Determine the (x, y) coordinate at the center of the cell enclosing the given text.  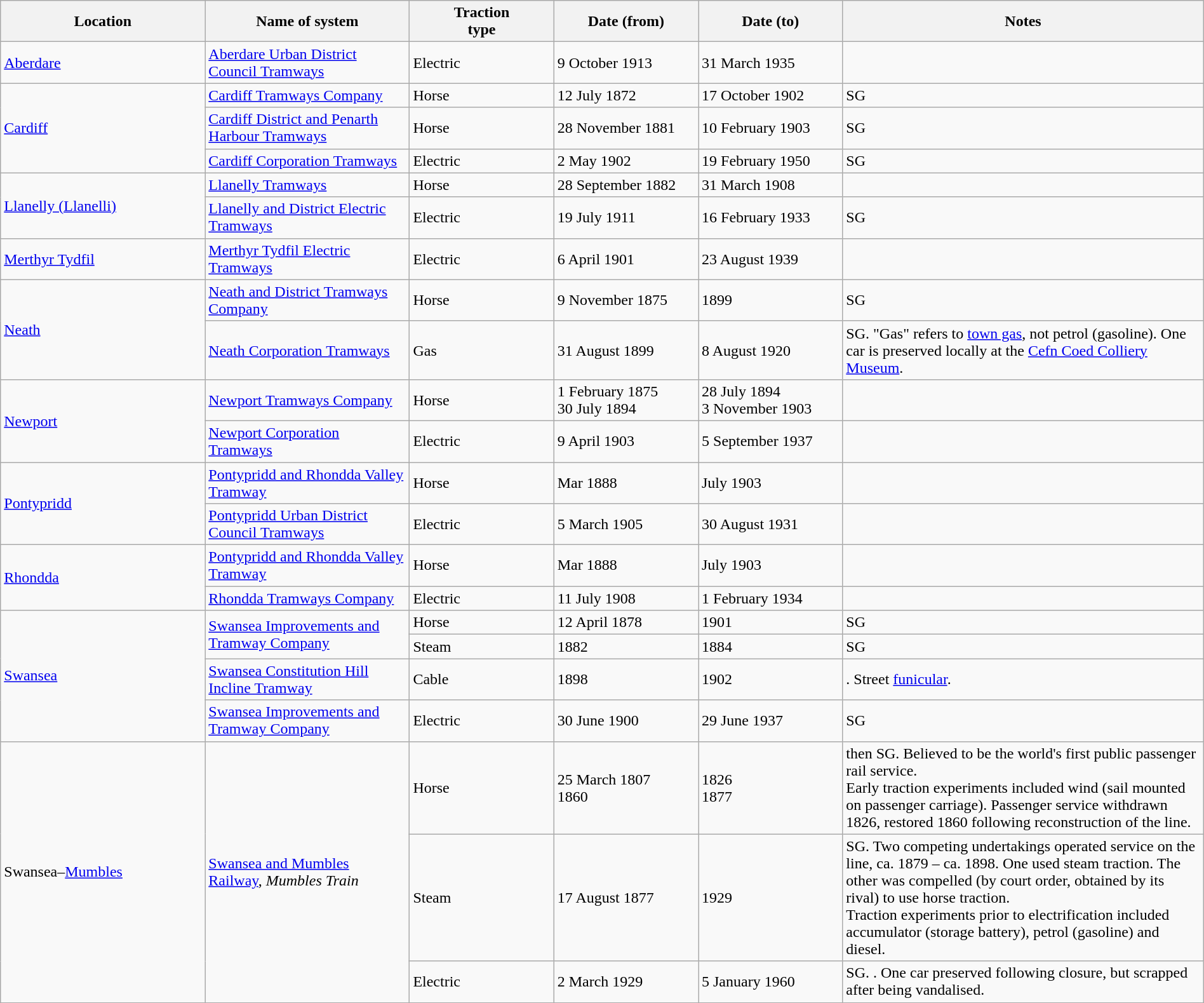
Pontypridd Urban District Council Tramways (307, 525)
SG. "Gas" refers to town gas, not petrol (gasoline). One car is preserved locally at the Cefn Coed Colliery Museum. (1023, 350)
Neath Corporation Tramways (307, 350)
Llanelly and District Electric Tramways (307, 217)
Rhondda Tramways Company (307, 598)
Swansea and Mumbles Railway, Mumbles Train (307, 872)
Notes (1023, 22)
Cardiff Tramways Company (307, 95)
Merthyr Tydfil Electric Tramways (307, 259)
Swansea–Mumbles (103, 872)
Pontypridd (103, 504)
9 November 1875 (626, 300)
1882 (626, 647)
Date (to) (771, 22)
Cardiff District and Penarth Harbour Tramways (307, 128)
Newport (103, 421)
1 February 187530 July 1894 (626, 400)
5 September 1937 (771, 441)
30 August 1931 (771, 525)
12 July 1872 (626, 95)
Name of system (307, 22)
Llanelly (Llanelli) (103, 206)
16 February 1933 (771, 217)
Neath and District Tramways Company (307, 300)
28 July 18943 November 1903 (771, 400)
2 March 1929 (626, 982)
31 March 1908 (771, 185)
31 March 1935 (771, 62)
Newport Corporation Tramways (307, 441)
28 September 1882 (626, 185)
2 May 1902 (626, 161)
18261877 (771, 788)
29 June 1937 (771, 720)
9 April 1903 (626, 441)
Aberdare (103, 62)
Rhondda (103, 578)
12 April 1878 (626, 623)
Cardiff Corporation Tramways (307, 161)
5 March 1905 (626, 525)
17 October 1902 (771, 95)
5 January 1960 (771, 982)
Cardiff (103, 128)
9 October 1913 (626, 62)
30 June 1900 (626, 720)
31 August 1899 (626, 350)
1884 (771, 647)
28 November 1881 (626, 128)
8 August 1920 (771, 350)
1899 (771, 300)
Neath (103, 329)
1 February 1934 (771, 598)
1898 (626, 680)
Swansea Constitution Hill Incline Tramway (307, 680)
6 April 1901 (626, 259)
Date (from) (626, 22)
Gas (481, 350)
10 February 1903 (771, 128)
1929 (771, 898)
Merthyr Tydfil (103, 259)
1902 (771, 680)
17 August 1877 (626, 898)
Cable (481, 680)
Tractiontype (481, 22)
25 March 18071860 (626, 788)
19 July 1911 (626, 217)
19 February 1950 (771, 161)
Swansea (103, 676)
Location (103, 22)
23 August 1939 (771, 259)
Newport Tramways Company (307, 400)
Aberdare Urban District Council Tramways (307, 62)
SG. . One car preserved following closure, but scrapped after being vandalised. (1023, 982)
Llanelly Tramways (307, 185)
11 July 1908 (626, 598)
1901 (771, 623)
. Street funicular. (1023, 680)
